From the cell containing the given text, extract its center point as [X, Y] coordinate. 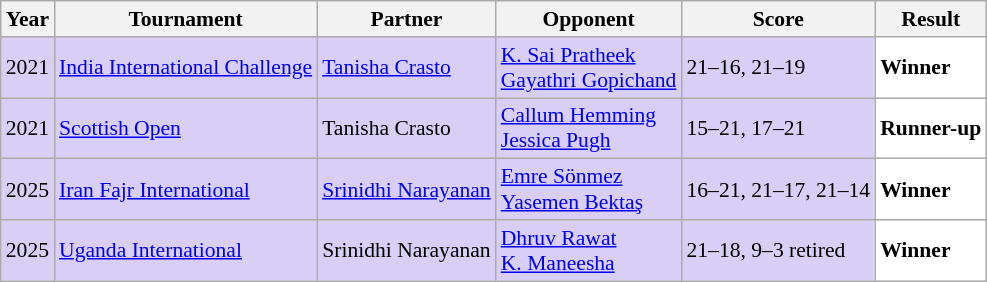
Year [28, 19]
India International Challenge [186, 68]
Runner-up [930, 128]
Score [778, 19]
Callum Hemming Jessica Pugh [589, 128]
21–18, 9–3 retired [778, 250]
Partner [406, 19]
Tournament [186, 19]
Opponent [589, 19]
Iran Fajr International [186, 190]
21–16, 21–19 [778, 68]
Emre Sönmez Yasemen Bektaş [589, 190]
16–21, 21–17, 21–14 [778, 190]
Result [930, 19]
15–21, 17–21 [778, 128]
Scottish Open [186, 128]
K. Sai Pratheek Gayathri Gopichand [589, 68]
Uganda International [186, 250]
Dhruv Rawat K. Maneesha [589, 250]
